Locate the cell with the specified text and output its [X, Y] center coordinate. 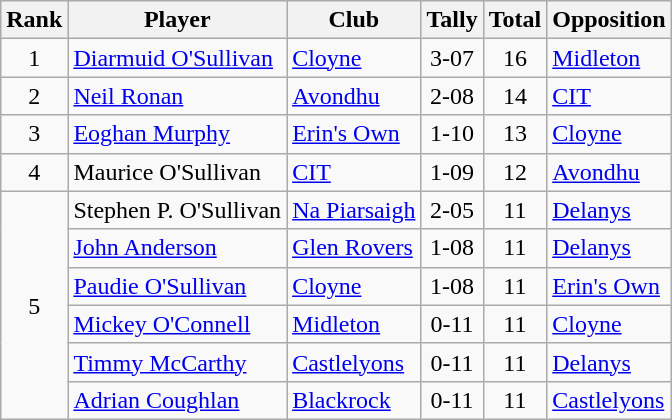
Timmy McCarthy [178, 362]
Rank [34, 20]
Player [178, 20]
Mickey O'Connell [178, 324]
Opposition [609, 20]
Paudie O'Sullivan [178, 286]
1-09 [452, 172]
16 [515, 58]
Na Piarsaigh [354, 210]
1-10 [452, 134]
Stephen P. O'Sullivan [178, 210]
Club [354, 20]
Eoghan Murphy [178, 134]
Total [515, 20]
2-05 [452, 210]
14 [515, 96]
Neil Ronan [178, 96]
1 [34, 58]
2-08 [452, 96]
13 [515, 134]
3 [34, 134]
Blackrock [354, 400]
Tally [452, 20]
Glen Rovers [354, 248]
Adrian Coughlan [178, 400]
Maurice O'Sullivan [178, 172]
John Anderson [178, 248]
4 [34, 172]
Diarmuid O'Sullivan [178, 58]
2 [34, 96]
12 [515, 172]
3-07 [452, 58]
5 [34, 305]
